Pinpoint the cell where the given text exists, returning its [x, y] midpoint coordinate. 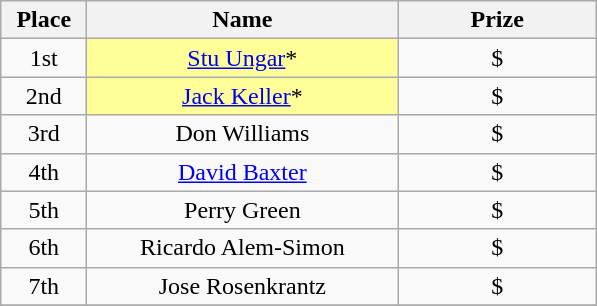
Don Williams [242, 134]
Prize [498, 20]
5th [44, 210]
Stu Ungar* [242, 58]
Name [242, 20]
4th [44, 172]
6th [44, 248]
1st [44, 58]
Jose Rosenkrantz [242, 286]
7th [44, 286]
2nd [44, 96]
Jack Keller* [242, 96]
Place [44, 20]
Perry Green [242, 210]
David Baxter [242, 172]
Ricardo Alem-Simon [242, 248]
3rd [44, 134]
